For the text-containing cell, return its midpoint in [X, Y] coordinate format. 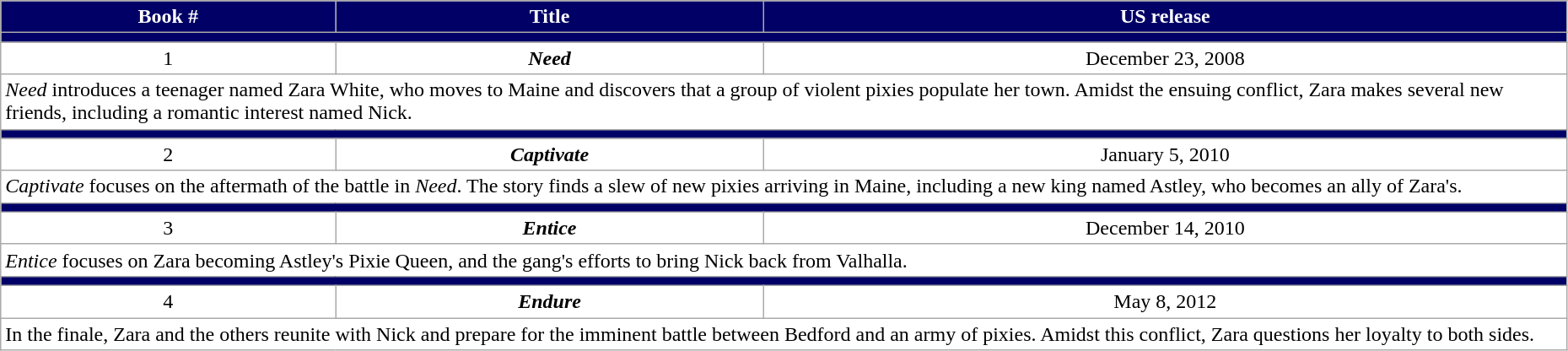
3 [169, 228]
Entice [550, 228]
December 14, 2010 [1165, 228]
1 [169, 58]
Title [550, 17]
January 5, 2010 [1165, 154]
Need [550, 58]
Captivate [550, 154]
US release [1165, 17]
Book # [169, 17]
Endure [550, 301]
December 23, 2008 [1165, 58]
2 [169, 154]
4 [169, 301]
Entice focuses on Zara becoming Astley's Pixie Queen, and the gang's efforts to bring Nick back from Valhalla. [784, 260]
May 8, 2012 [1165, 301]
